Determine the (x, y) coordinate at the center of the cell enclosing the given text.  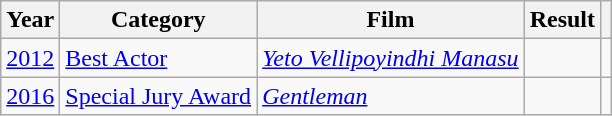
Yeto Vellipoyindhi Manasu (391, 58)
2016 (30, 96)
Year (30, 20)
Best Actor (158, 58)
Result (562, 20)
Film (391, 20)
Special Jury Award (158, 96)
Category (158, 20)
2012 (30, 58)
Gentleman (391, 96)
